Detect which cell encompasses the target text, then output its [x, y] center coordinate. 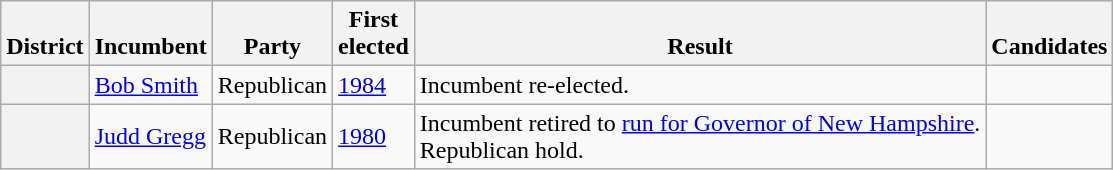
Incumbent retired to run for Governor of New Hampshire.Republican hold. [700, 136]
1980 [374, 136]
Incumbent [150, 34]
Judd Gregg [150, 136]
Party [272, 34]
Candidates [1050, 34]
Firstelected [374, 34]
District [45, 34]
Bob Smith [150, 85]
1984 [374, 85]
Incumbent re-elected. [700, 85]
Result [700, 34]
